From the cell containing the given text, extract its center point as [x, y] coordinate. 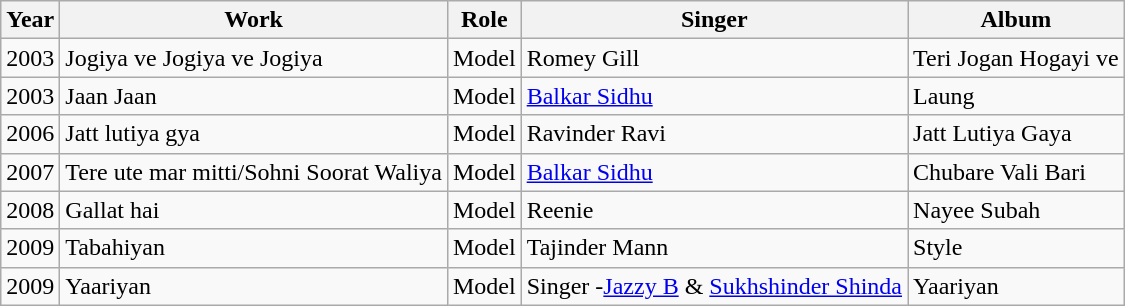
Nayee Subah [1016, 210]
Ravinder Ravi [714, 134]
Romey Gill [714, 58]
Year [30, 20]
2006 [30, 134]
Tajinder Mann [714, 248]
Gallat hai [254, 210]
Teri Jogan Hogayi ve [1016, 58]
Jaan Jaan [254, 96]
Album [1016, 20]
Singer [714, 20]
2007 [30, 172]
Jogiya ve Jogiya ve Jogiya [254, 58]
Style [1016, 248]
Tere ute mar mitti/Sohni Soorat Waliya [254, 172]
Jatt lutiya gya [254, 134]
Role [484, 20]
Singer -Jazzy B & Sukhshinder Shinda [714, 286]
2008 [30, 210]
Tabahiyan [254, 248]
Work [254, 20]
Laung [1016, 96]
Chubare Vali Bari [1016, 172]
Jatt Lutiya Gaya [1016, 134]
Reenie [714, 210]
